Detect which cell encompasses the target text, then output its (x, y) center coordinate. 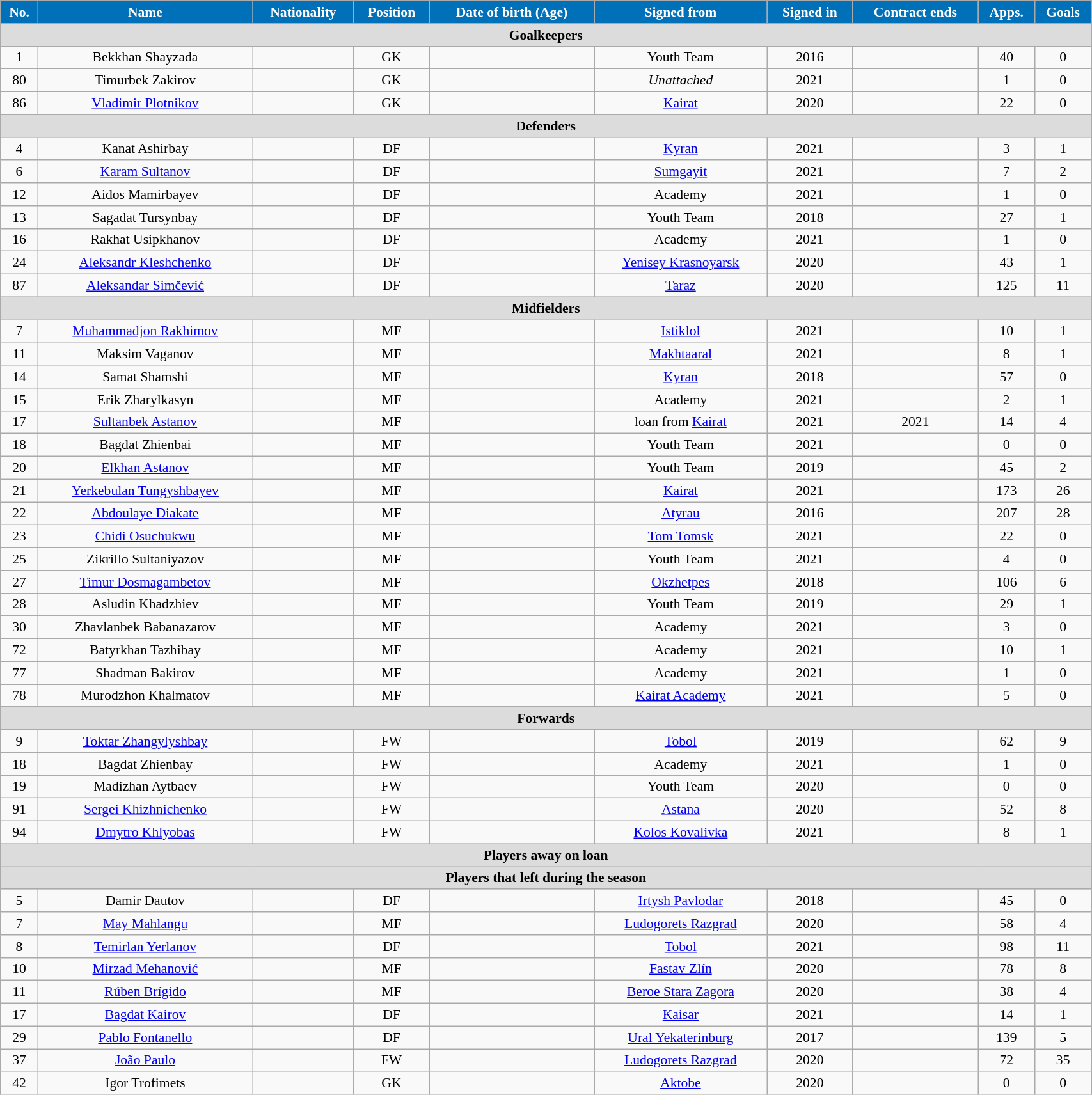
Taraz (681, 286)
20 (19, 468)
139 (1007, 1037)
Mirzad Mehanović (145, 969)
Maksim Vaganov (145, 354)
91 (19, 810)
Samat Shamshi (145, 377)
86 (19, 104)
13 (19, 217)
Kanat Ashirbay (145, 149)
77 (19, 673)
Players that left during the season (546, 878)
Elkhan Astanov (145, 468)
Karam Sultanov (145, 172)
Name (145, 12)
Signed in (810, 12)
Rakhat Usipkhanov (145, 240)
Timur Dosmagambetov (145, 582)
Rúben Brígido (145, 992)
42 (19, 1083)
Okzhetpes (681, 582)
Timurbek Zakirov (145, 81)
12 (19, 194)
2017 (810, 1037)
Atyrau (681, 514)
Temirlan Yerlanov (145, 947)
19 (19, 787)
Goals (1063, 12)
80 (19, 81)
40 (1007, 58)
Kaisar (681, 1015)
Makhtaaral (681, 354)
Contract ends (915, 12)
Ural Yekaterinburg (681, 1037)
Position (392, 12)
Aleksandr Kleshchenko (145, 263)
38 (1007, 992)
Beroe Stara Zagora (681, 992)
37 (19, 1060)
Sagadat Tursynbay (145, 217)
May Mahlangu (145, 924)
João Paulo (145, 1060)
87 (19, 286)
No. (19, 12)
Toktar Zhangylyshbay (145, 741)
Bagdat Kairov (145, 1015)
Nationality (303, 12)
Yenisey Krasnoyarsk (681, 263)
30 (19, 627)
94 (19, 833)
23 (19, 537)
Goalkeepers (546, 35)
21 (19, 491)
Pablo Fontanello (145, 1037)
173 (1007, 491)
58 (1007, 924)
35 (1063, 1060)
57 (1007, 377)
Apps. (1007, 12)
Abdoulaye Diakate (145, 514)
Unattached (681, 81)
Irtysh Pavlodar (681, 901)
Kolos Kovalivka (681, 833)
Players away on loan (546, 855)
106 (1007, 582)
Signed from (681, 12)
125 (1007, 286)
Asludin Khadzhiev (145, 604)
Bagdat Zhienbai (145, 445)
Zikrillo Sultaniyazov (145, 559)
Defenders (546, 126)
52 (1007, 810)
15 (19, 400)
Igor Trofimets (145, 1083)
98 (1007, 947)
26 (1063, 491)
Bekkhan Shayzada (145, 58)
Tom Tomsk (681, 537)
Yerkebulan Tungyshbayev (145, 491)
Aleksandar Simčević (145, 286)
16 (19, 240)
43 (1007, 263)
Date of birth (Age) (512, 12)
Kairat Academy (681, 696)
24 (19, 263)
Bagdat Zhienbay (145, 764)
Sergei Khizhnichenko (145, 810)
Batyrkhan Tazhibay (145, 650)
Vladimir Plotnikov (145, 104)
Istiklol (681, 331)
Damir Dautov (145, 901)
Murodzhon Khalmatov (145, 696)
Madizhan Aytbaev (145, 787)
Shadman Bakirov (145, 673)
Aidos Mamirbayev (145, 194)
Midfielders (546, 308)
Astana (681, 810)
62 (1007, 741)
loan from Kairat (681, 422)
Fastav Zlín (681, 969)
Sultanbek Astanov (145, 422)
Forwards (546, 719)
Sumgayit (681, 172)
207 (1007, 514)
25 (19, 559)
Erik Zharylkasyn (145, 400)
Muhammadjon Rakhimov (145, 331)
Zhavlanbek Babanazarov (145, 627)
Aktobe (681, 1083)
Dmytro Khlyobas (145, 833)
Chidi Osuchukwu (145, 537)
